Return (X, Y) of the center of cell containing provided text 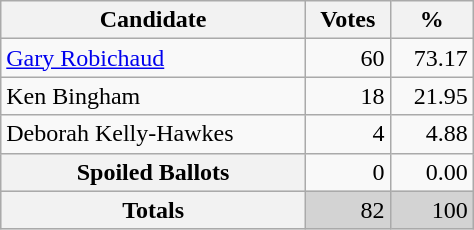
Candidate (154, 20)
Gary Robichaud (154, 58)
60 (348, 58)
21.95 (432, 96)
Deborah Kelly-Hawkes (154, 134)
4 (348, 134)
Votes (348, 20)
73.17 (432, 58)
Totals (154, 210)
100 (432, 210)
Ken Bingham (154, 96)
% (432, 20)
0.00 (432, 172)
18 (348, 96)
0 (348, 172)
Spoiled Ballots (154, 172)
82 (348, 210)
4.88 (432, 134)
